Identify which cell holds the provided text, then report its (X, Y) central coordinate. 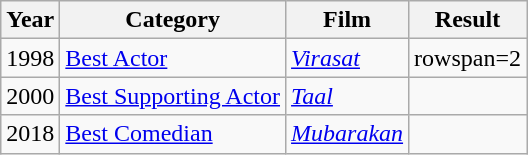
Category (173, 20)
Year (30, 20)
1998 (30, 58)
Best Supporting Actor (173, 96)
2000 (30, 96)
Best Comedian (173, 134)
Taal (348, 96)
rowspan=2 (468, 58)
Mubarakan (348, 134)
Best Actor (173, 58)
Result (468, 20)
Virasat (348, 58)
Film (348, 20)
2018 (30, 134)
